Locate the cell with the specified text and output its (x, y) center coordinate. 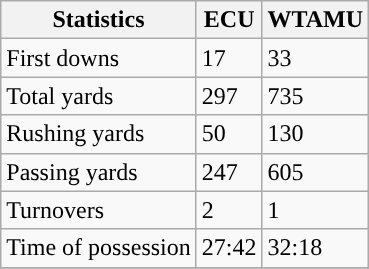
32:18 (316, 248)
Time of possession (99, 248)
1 (316, 210)
Statistics (99, 20)
17 (229, 58)
130 (316, 134)
WTAMU (316, 20)
Total yards (99, 96)
27:42 (229, 248)
735 (316, 96)
Turnovers (99, 210)
50 (229, 134)
33 (316, 58)
Passing yards (99, 172)
605 (316, 172)
First downs (99, 58)
ECU (229, 20)
2 (229, 210)
247 (229, 172)
297 (229, 96)
Rushing yards (99, 134)
